Capture the cell that displays the provided text and extract its (x, y) central coordinate. 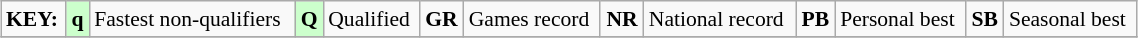
Personal best (900, 19)
Seasonal best (1070, 19)
q (78, 19)
KEY: (34, 19)
SB (985, 19)
Q (309, 19)
PB (816, 19)
GR (442, 19)
Games record (532, 19)
National record (720, 19)
Fastest non-qualifiers (192, 19)
Qualified (371, 19)
NR (622, 19)
